Provide the (x, y) coordinate of the cell's center where the given text is located.  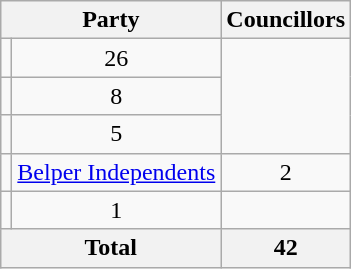
Party (111, 20)
8 (116, 96)
1 (116, 210)
42 (286, 248)
2 (286, 172)
5 (116, 134)
Councillors (286, 20)
Total (111, 248)
Belper Independents (116, 172)
26 (116, 58)
